Detect which cell encompasses the target text, then output its [x, y] center coordinate. 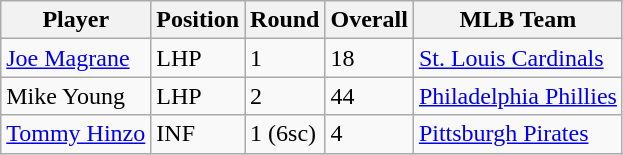
18 [369, 58]
Tommy Hinzo [76, 134]
Overall [369, 20]
Pittsburgh Pirates [518, 134]
1 [285, 58]
2 [285, 96]
St. Louis Cardinals [518, 58]
Joe Magrane [76, 58]
Position [198, 20]
4 [369, 134]
Player [76, 20]
1 (6sc) [285, 134]
Mike Young [76, 96]
44 [369, 96]
Philadelphia Phillies [518, 96]
MLB Team [518, 20]
Round [285, 20]
INF [198, 134]
